Scan for the cell matching the given text and deliver its (X, Y) coordinate at center. 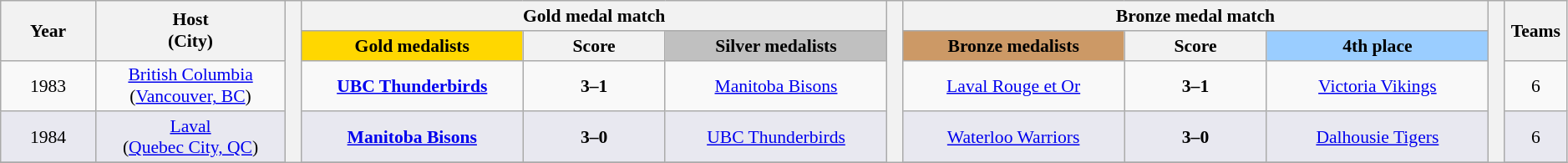
Gold medal match (595, 16)
Host(City) (190, 30)
Year (48, 30)
British Columbia(Vancouver, BC) (190, 85)
1983 (48, 85)
Laval Rouge et Or (1014, 85)
Silver medalists (775, 46)
Bronze medal match (1196, 16)
Gold medalists (413, 46)
1984 (48, 137)
Victoria Vikings (1377, 85)
Bronze medalists (1014, 46)
Teams (1535, 30)
Laval(Quebec City, QC) (190, 137)
Dalhousie Tigers (1377, 137)
Waterloo Warriors (1014, 137)
4th place (1377, 46)
